Locate the cell with the specified text and output its [x, y] center coordinate. 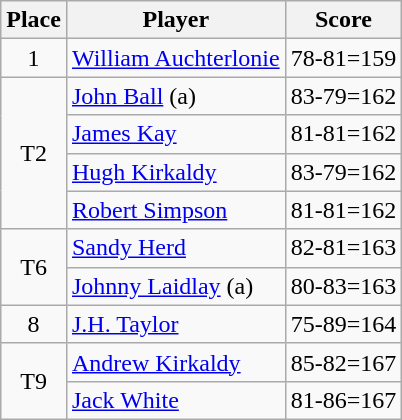
85-82=167 [344, 362]
1 [34, 58]
William Auchterlonie [176, 58]
Score [344, 20]
81-86=167 [344, 400]
T2 [34, 153]
Andrew Kirkaldy [176, 362]
82-81=163 [344, 248]
John Ball (a) [176, 96]
T6 [34, 267]
78-81=159 [344, 58]
Jack White [176, 400]
James Kay [176, 134]
75-89=164 [344, 324]
Robert Simpson [176, 210]
8 [34, 324]
Hugh Kirkaldy [176, 172]
Player [176, 20]
Place [34, 20]
80-83=163 [344, 286]
T9 [34, 381]
Sandy Herd [176, 248]
J.H. Taylor [176, 324]
Johnny Laidlay (a) [176, 286]
